Return (X, Y) of the center of cell containing provided text 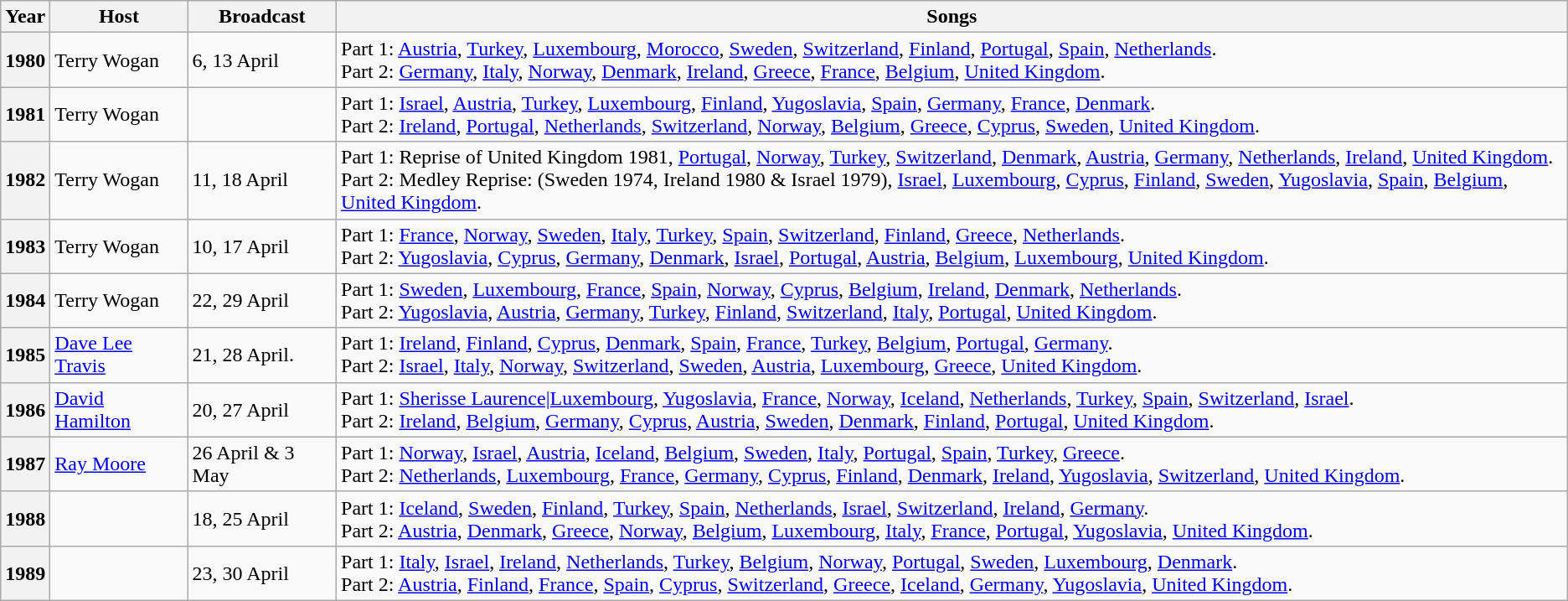
20, 27 April (262, 409)
1984 (25, 300)
1981 (25, 114)
21, 28 April. (262, 355)
Dave Lee Travis (119, 355)
1983 (25, 246)
Broadcast (262, 17)
Songs (952, 17)
1982 (25, 180)
1987 (25, 464)
Host (119, 17)
David Hamilton (119, 409)
10, 17 April (262, 246)
26 April & 3 May (262, 464)
1980 (25, 60)
11, 18 April (262, 180)
23, 30 April (262, 573)
Year (25, 17)
Ray Moore (119, 464)
1988 (25, 518)
1986 (25, 409)
6, 13 April (262, 60)
1989 (25, 573)
22, 29 April (262, 300)
18, 25 April (262, 518)
1985 (25, 355)
